Return [x, y] of the center of cell containing provided text 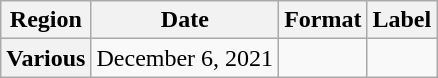
Label [402, 20]
Format [323, 20]
Date [185, 20]
Various [46, 58]
December 6, 2021 [185, 58]
Region [46, 20]
